Detect which cell encompasses the target text, then output its [X, Y] center coordinate. 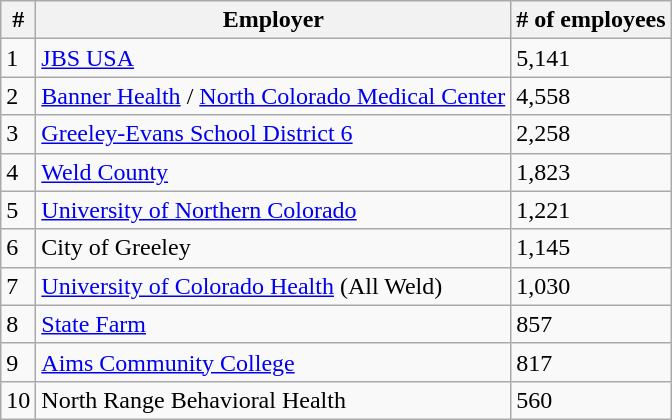
560 [591, 400]
2,258 [591, 134]
1,030 [591, 286]
3 [18, 134]
# of employees [591, 20]
817 [591, 362]
1 [18, 58]
4,558 [591, 96]
5,141 [591, 58]
Employer [274, 20]
4 [18, 172]
# [18, 20]
857 [591, 324]
Greeley-Evans School District 6 [274, 134]
Aims Community College [274, 362]
10 [18, 400]
7 [18, 286]
State Farm [274, 324]
JBS USA [274, 58]
1,145 [591, 248]
1,221 [591, 210]
6 [18, 248]
Banner Health / North Colorado Medical Center [274, 96]
University of Northern Colorado [274, 210]
1,823 [591, 172]
Weld County [274, 172]
5 [18, 210]
2 [18, 96]
City of Greeley [274, 248]
University of Colorado Health (All Weld) [274, 286]
9 [18, 362]
8 [18, 324]
North Range Behavioral Health [274, 400]
